Search for the cell housing the specified text and yield its [X, Y] center coordinate. 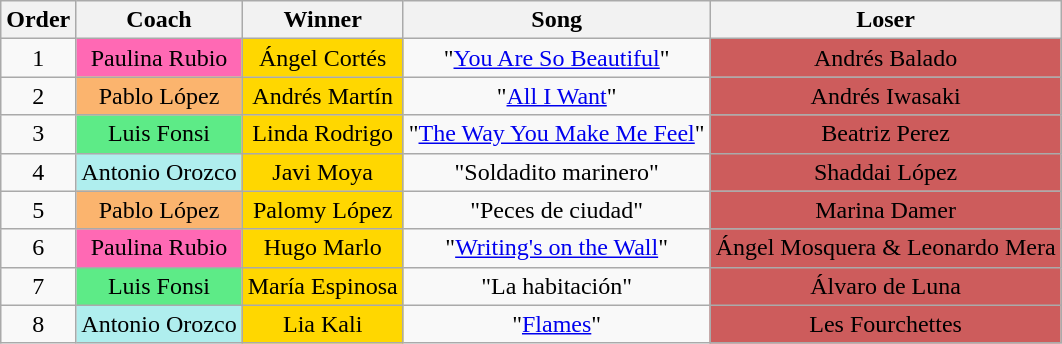
Lia Kali [322, 324]
Loser [886, 20]
María Espinosa [322, 286]
8 [38, 324]
Andrés Balado [886, 58]
"The Way You Make Me Feel" [556, 134]
2 [38, 96]
"All I Want" [556, 96]
Shaddai López [886, 172]
Winner [322, 20]
Coach [159, 20]
5 [38, 210]
Beatriz Perez [886, 134]
Les Fourchettes [886, 324]
Andrés Martín [322, 96]
Ángel Mosquera & Leonardo Mera [886, 248]
Hugo Marlo [322, 248]
6 [38, 248]
4 [38, 172]
Linda Rodrigo [322, 134]
1 [38, 58]
Song [556, 20]
Marina Damer [886, 210]
Ángel Cortés [322, 58]
Javi Moya [322, 172]
"La habitación" [556, 286]
Álvaro de Luna [886, 286]
Andrés Iwasaki [886, 96]
"Soldadito marinero" [556, 172]
Order [38, 20]
"Writing's on the Wall" [556, 248]
7 [38, 286]
"Peces de ciudad" [556, 210]
"You Are So Beautiful" [556, 58]
"Flames" [556, 324]
Palomy López [322, 210]
3 [38, 134]
